Scan for the cell matching the given text and deliver its [X, Y] coordinate at center. 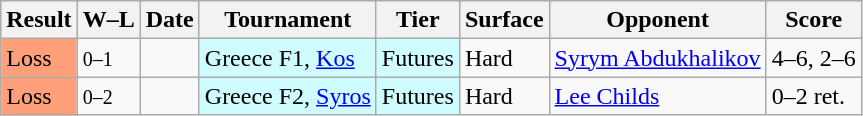
0–1 [108, 58]
0–2 [108, 96]
Opponent [658, 20]
Score [814, 20]
Tournament [288, 20]
0–2 ret. [814, 96]
Tier [418, 20]
4–6, 2–6 [814, 58]
Syrym Abdukhalikov [658, 58]
Greece F2, Syros [288, 96]
Greece F1, Kos [288, 58]
W–L [108, 20]
Lee Childs [658, 96]
Date [170, 20]
Surface [504, 20]
Result [39, 20]
